Pinpoint the cell where the given text exists, returning its (X, Y) midpoint coordinate. 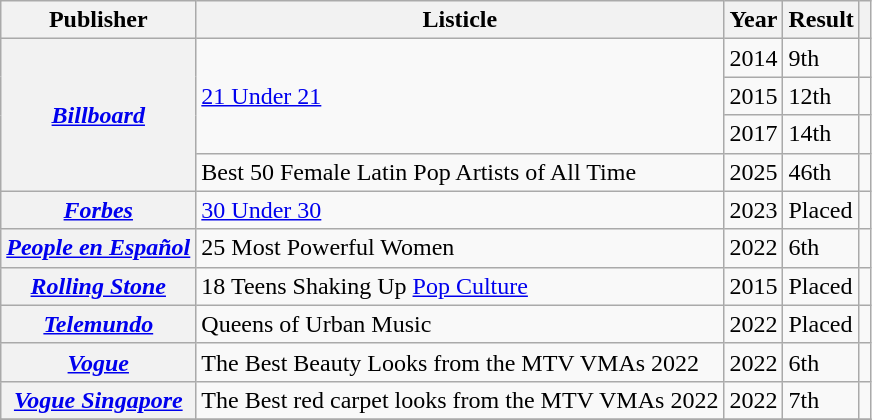
Rolling Stone (98, 286)
2025 (754, 172)
7th (821, 400)
2023 (754, 210)
Best 50 Female Latin Pop Artists of All Time (460, 172)
Billboard (98, 115)
21 Under 21 (460, 96)
2014 (754, 58)
Telemundo (98, 324)
The Best Beauty Looks from the MTV VMAs 2022 (460, 362)
Forbes (98, 210)
Queens of Urban Music (460, 324)
46th (821, 172)
Result (821, 20)
The Best red carpet looks from the MTV VMAs 2022 (460, 400)
People en Español (98, 248)
Vogue (98, 362)
18 Teens Shaking Up Pop Culture (460, 286)
Listicle (460, 20)
Year (754, 20)
14th (821, 134)
2017 (754, 134)
30 Under 30 (460, 210)
Vogue Singapore (98, 400)
12th (821, 96)
25 Most Powerful Women (460, 248)
Publisher (98, 20)
9th (821, 58)
